Search for the cell housing the specified text and yield its [X, Y] center coordinate. 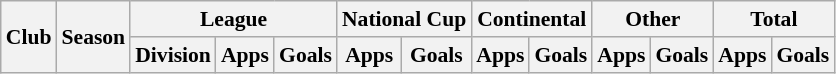
Division [173, 55]
Total [774, 19]
Club [29, 36]
Continental [532, 19]
Other [652, 19]
National Cup [404, 19]
League [234, 19]
Season [93, 36]
